Pinpoint the cell where the given text exists, returning its [x, y] midpoint coordinate. 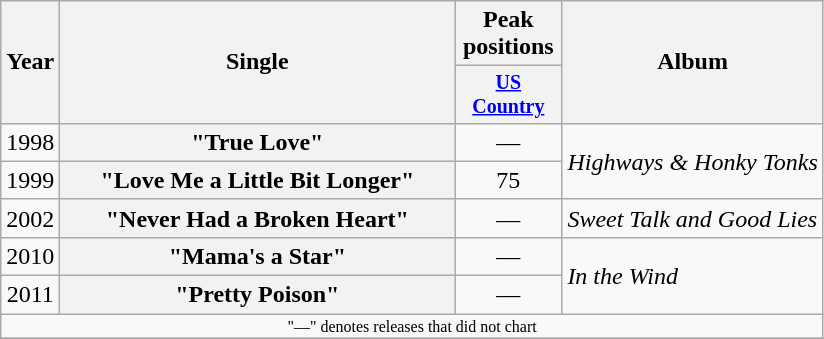
Peak positions [508, 34]
"—" denotes releases that did not chart [412, 326]
"Mama's a Star" [258, 256]
1998 [30, 142]
1999 [30, 180]
Single [258, 62]
Sweet Talk and Good Lies [693, 218]
2010 [30, 256]
US Country [508, 94]
Album [693, 62]
"Pretty Poison" [258, 295]
"True Love" [258, 142]
"Never Had a Broken Heart" [258, 218]
Highways & Honky Tonks [693, 161]
"Love Me a Little Bit Longer" [258, 180]
75 [508, 180]
In the Wind [693, 275]
Year [30, 62]
2011 [30, 295]
2002 [30, 218]
